Return the [X, Y] coordinate for the center point of the cell that contains the specified text.  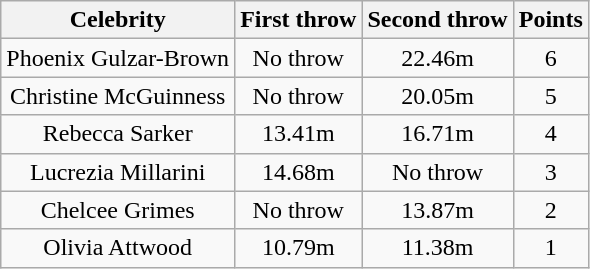
Christine McGuinness [118, 96]
Chelcee Grimes [118, 210]
11.38m [438, 248]
Celebrity [118, 20]
20.05m [438, 96]
Phoenix Gulzar-Brown [118, 58]
Olivia Attwood [118, 248]
Points [550, 20]
2 [550, 210]
1 [550, 248]
16.71m [438, 134]
3 [550, 172]
Rebecca Sarker [118, 134]
13.41m [298, 134]
22.46m [438, 58]
10.79m [298, 248]
13.87m [438, 210]
Lucrezia Millarini [118, 172]
First throw [298, 20]
5 [550, 96]
14.68m [298, 172]
4 [550, 134]
Second throw [438, 20]
6 [550, 58]
